Output the [x, y] coordinate of the center of the cell containing the given text.  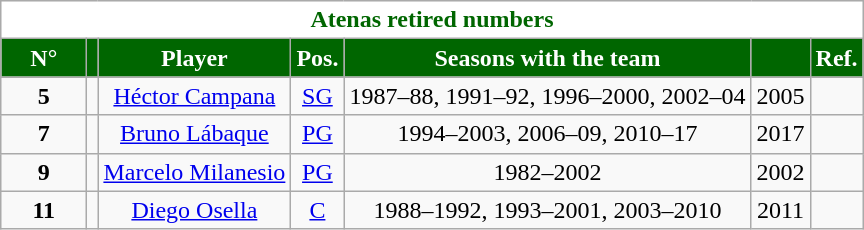
Bruno Lábaque [194, 134]
2017 [780, 134]
1987–88, 1991–92, 1996–2000, 2002–04 [548, 96]
2011 [780, 210]
9 [44, 172]
Pos. [318, 58]
1988–1992, 1993–2001, 2003–2010 [548, 210]
N° [44, 58]
Marcelo Milanesio [194, 172]
Atenas retired numbers [432, 20]
Ref. [836, 58]
C [318, 210]
Player [194, 58]
2005 [780, 96]
1982–2002 [548, 172]
5 [44, 96]
Héctor Campana [194, 96]
2002 [780, 172]
11 [44, 210]
1994–2003, 2006–09, 2010–17 [548, 134]
Diego Osella [194, 210]
SG [318, 96]
7 [44, 134]
Seasons with the team [548, 58]
